Detect which cell encompasses the target text, then output its (X, Y) center coordinate. 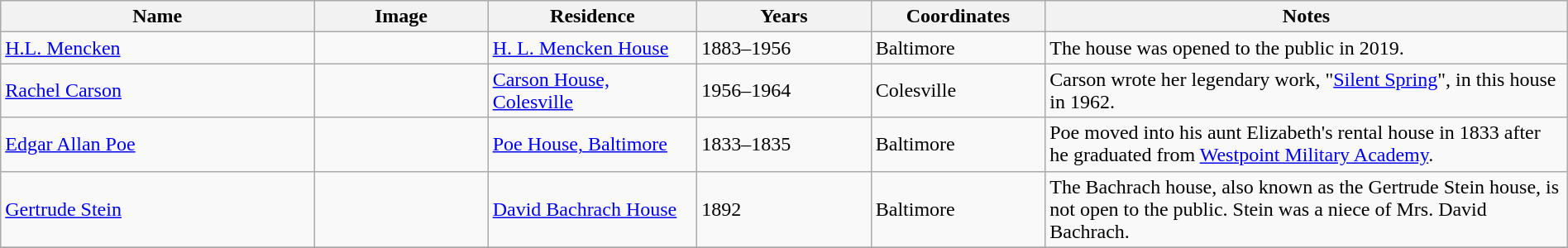
The Bachrach house, also known as the Gertrude Stein house, is not open to the public. Stein was a niece of Mrs. David Bachrach. (1307, 209)
Image (401, 17)
Notes (1307, 17)
Coordinates (958, 17)
1956–1964 (784, 91)
Colesville (958, 91)
Gertrude Stein (157, 209)
H. L. Mencken House (592, 48)
Carson House, Colesville (592, 91)
Carson wrote her legendary work, "Silent Spring", in this house in 1962. (1307, 91)
Name (157, 17)
Poe moved into his aunt Elizabeth's rental house in 1833 after he graduated from Westpoint Military Academy. (1307, 144)
Poe House, Baltimore (592, 144)
Rachel Carson (157, 91)
Residence (592, 17)
Edgar Allan Poe (157, 144)
1833–1835 (784, 144)
David Bachrach House (592, 209)
H.L. Mencken (157, 48)
1892 (784, 209)
Years (784, 17)
1883–1956 (784, 48)
The house was opened to the public in 2019. (1307, 48)
